Identify which cell holds the provided text, then report its (x, y) central coordinate. 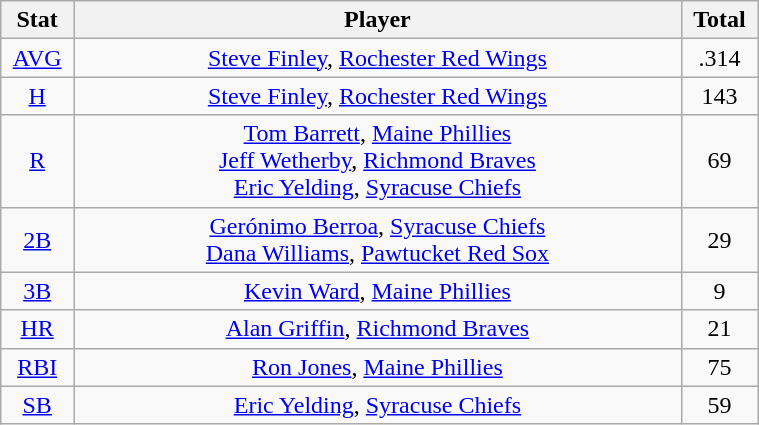
Tom Barrett, Maine Phillies Jeff Wetherby, Richmond Braves Eric Yelding, Syracuse Chiefs (378, 161)
R (38, 161)
RBI (38, 367)
Total (719, 20)
69 (719, 161)
H (38, 96)
143 (719, 96)
Ron Jones, Maine Phillies (378, 367)
21 (719, 329)
29 (719, 240)
9 (719, 291)
.314 (719, 58)
Kevin Ward, Maine Phillies (378, 291)
SB (38, 405)
Stat (38, 20)
3B (38, 291)
75 (719, 367)
Gerónimo Berroa, Syracuse Chiefs Dana Williams, Pawtucket Red Sox (378, 240)
HR (38, 329)
Alan Griffin, Richmond Braves (378, 329)
59 (719, 405)
AVG (38, 58)
Player (378, 20)
Eric Yelding, Syracuse Chiefs (378, 405)
2B (38, 240)
